Return the (x, y) coordinate for the center point of the cell that contains the specified text.  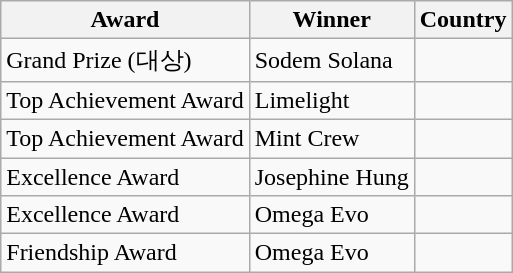
Friendship Award (125, 253)
Country (463, 20)
Grand Prize (대상) (125, 60)
Award (125, 20)
Limelight (332, 100)
Josephine Hung (332, 177)
Sodem Solana (332, 60)
Winner (332, 20)
Mint Crew (332, 138)
